Return [x, y] of the center of cell containing provided text 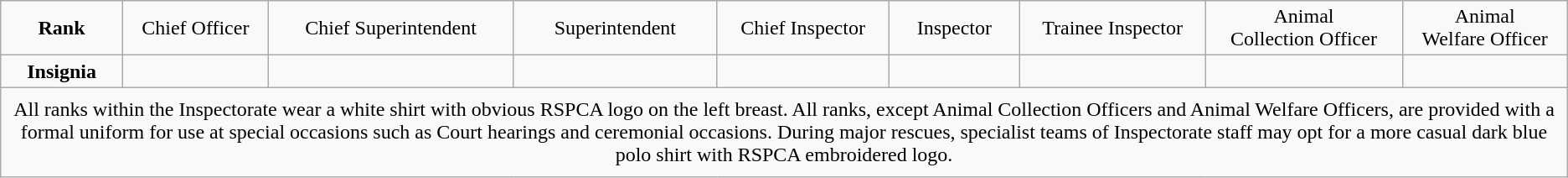
Insignia [62, 71]
Superintendent [615, 29]
Chief Superintendent [390, 29]
Inspector [954, 29]
Rank [62, 29]
Chief Inspector [803, 29]
Animal Collection Officer [1303, 29]
Chief Officer [195, 29]
Trainee Inspector [1112, 29]
Animal Welfare Officer [1484, 29]
